Scan for the cell matching the given text and deliver its [X, Y] coordinate at center. 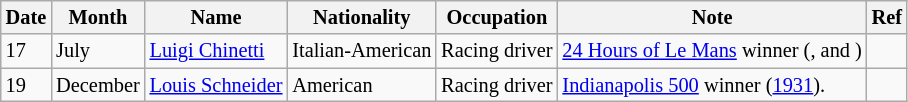
Louis Schneider [216, 85]
Date [26, 17]
American [362, 85]
July [98, 51]
Occupation [496, 17]
24 Hours of Le Mans winner (, and ) [712, 51]
17 [26, 51]
December [98, 85]
Nationality [362, 17]
Month [98, 17]
Name [216, 17]
Italian-American [362, 51]
Indianapolis 500 winner (1931). [712, 85]
Note [712, 17]
Luigi Chinetti [216, 51]
19 [26, 85]
Ref [887, 17]
